Pinpoint the cell where the given text exists, returning its (X, Y) midpoint coordinate. 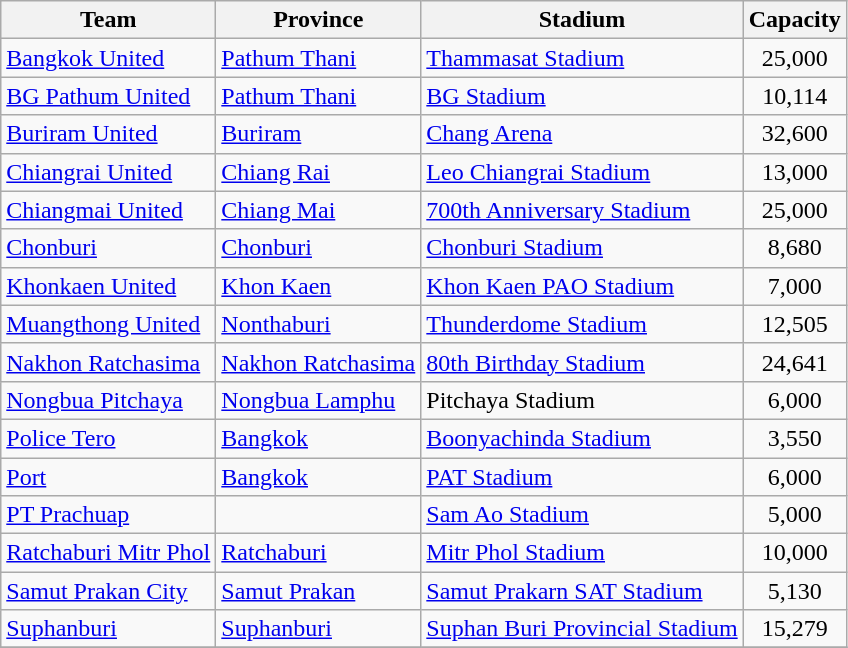
Capacity (794, 20)
15,279 (794, 629)
Samut Prakan City (108, 591)
Port (108, 477)
Thunderdome Stadium (582, 324)
Nongbua Pitchaya (108, 400)
Ratchaburi (318, 553)
Pitchaya Stadium (582, 400)
24,641 (794, 362)
Thammasat Stadium (582, 58)
Chiangrai United (108, 172)
3,550 (794, 438)
Ratchaburi Mitr Phol (108, 553)
Chiangmai United (108, 210)
Sam Ao Stadium (582, 515)
Khon Kaen PAO Stadium (582, 286)
5,130 (794, 591)
12,505 (794, 324)
Team (108, 20)
BG Pathum United (108, 96)
32,600 (794, 134)
PAT Stadium (582, 477)
Bangkok United (108, 58)
Buriram United (108, 134)
Samut Prakan (318, 591)
PT Prachuap (108, 515)
Chonburi Stadium (582, 248)
Boonyachinda Stadium (582, 438)
7,000 (794, 286)
700th Anniversary Stadium (582, 210)
Chiang Rai (318, 172)
10,000 (794, 553)
10,114 (794, 96)
Muangthong United (108, 324)
5,000 (794, 515)
BG Stadium (582, 96)
Leo Chiangrai Stadium (582, 172)
13,000 (794, 172)
Province (318, 20)
Police Tero (108, 438)
Stadium (582, 20)
8,680 (794, 248)
Mitr Phol Stadium (582, 553)
Suphan Buri Provincial Stadium (582, 629)
Chang Arena (582, 134)
80th Birthday Stadium (582, 362)
Nonthaburi (318, 324)
Khonkaen United (108, 286)
Chiang Mai (318, 210)
Nongbua Lamphu (318, 400)
Khon Kaen (318, 286)
Buriram (318, 134)
Samut Prakarn SAT Stadium (582, 591)
